Find where the given text appears and provide that cell's center as (X, Y) coordinate. 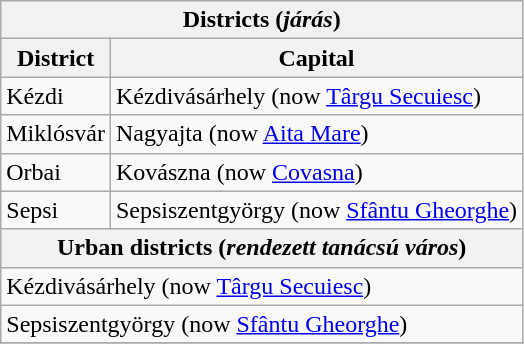
Kézdi (56, 96)
Miklósvár (56, 134)
Urban districts (rendezett tanácsú város) (262, 248)
Orbai (56, 172)
Districts (járás) (262, 20)
Capital (316, 58)
Kovászna (now Covasna) (316, 172)
District (56, 58)
Nagyajta (now Aita Mare) (316, 134)
Sepsi (56, 210)
